From the cell containing the given text, extract its center point as (X, Y) coordinate. 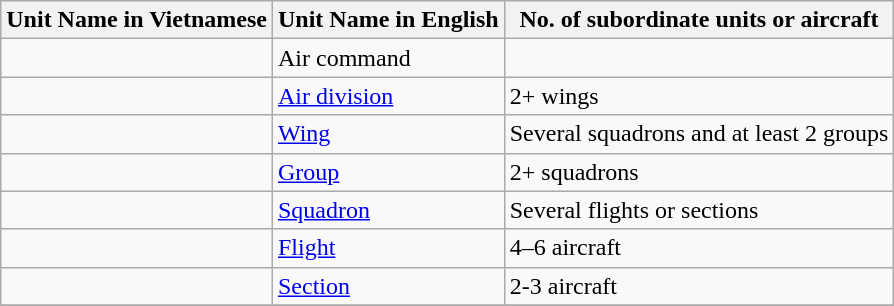
2+ squadrons (699, 172)
Several squadrons and at least 2 groups (699, 134)
Section (388, 286)
Air division (388, 96)
Group (388, 172)
2-3 aircraft (699, 286)
Squadron (388, 210)
4–6 aircraft (699, 248)
Flight (388, 248)
2+ wings (699, 96)
Unit Name in Vietnamese (137, 20)
Wing (388, 134)
No. of subordinate units or aircraft (699, 20)
Unit Name in English (388, 20)
Several flights or sections (699, 210)
Air command (388, 58)
